For the text-containing cell, return its midpoint in (X, Y) coordinate format. 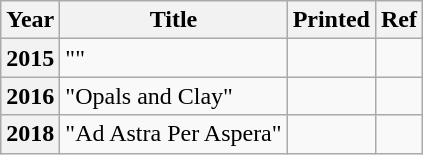
2015 (30, 58)
Printed (331, 20)
"Ad Astra Per Aspera" (174, 134)
Year (30, 20)
Ref (398, 20)
2016 (30, 96)
"Opals and Clay" (174, 96)
Title (174, 20)
2018 (30, 134)
"" (174, 58)
